Identify which cell holds the provided text, then report its (x, y) central coordinate. 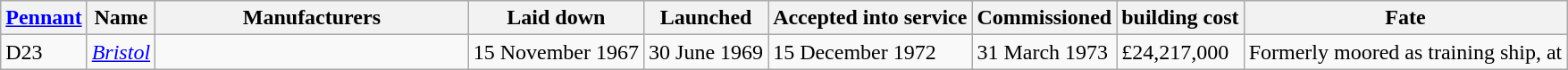
Fate (1405, 18)
Commissioned (1044, 18)
Formerly moored as training ship, at (1405, 52)
£24,217,000 (1180, 52)
Laid down (556, 18)
Manufacturers (313, 18)
Bristol (121, 52)
15 December 1972 (870, 52)
31 March 1973 (1044, 52)
Accepted into service (870, 18)
Launched (706, 18)
15 November 1967 (556, 52)
building cost (1180, 18)
30 June 1969 (706, 52)
Pennant (44, 18)
Name (121, 18)
D23 (44, 52)
